Search for the cell housing the specified text and yield its [x, y] center coordinate. 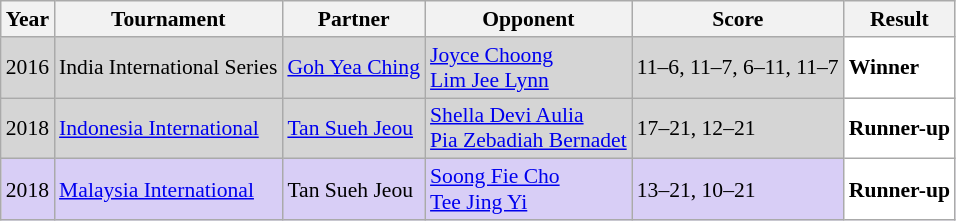
17–21, 12–21 [738, 128]
2016 [28, 68]
Opponent [528, 19]
Shella Devi Aulia Pia Zebadiah Bernadet [528, 128]
Soong Fie Cho Tee Jing Yi [528, 190]
Result [900, 19]
Year [28, 19]
Goh Yea Ching [354, 68]
Malaysia International [168, 190]
Score [738, 19]
Tournament [168, 19]
11–6, 11–7, 6–11, 11–7 [738, 68]
India International Series [168, 68]
Partner [354, 19]
13–21, 10–21 [738, 190]
Indonesia International [168, 128]
Winner [900, 68]
Joyce Choong Lim Jee Lynn [528, 68]
